Search for the cell housing the specified text and yield its [X, Y] center coordinate. 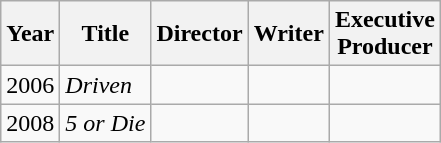
Driven [106, 85]
Title [106, 34]
2006 [30, 85]
2008 [30, 123]
Writer [288, 34]
5 or Die [106, 123]
Year [30, 34]
Director [200, 34]
ExecutiveProducer [384, 34]
